Scan for the cell matching the given text and deliver its [X, Y] coordinate at center. 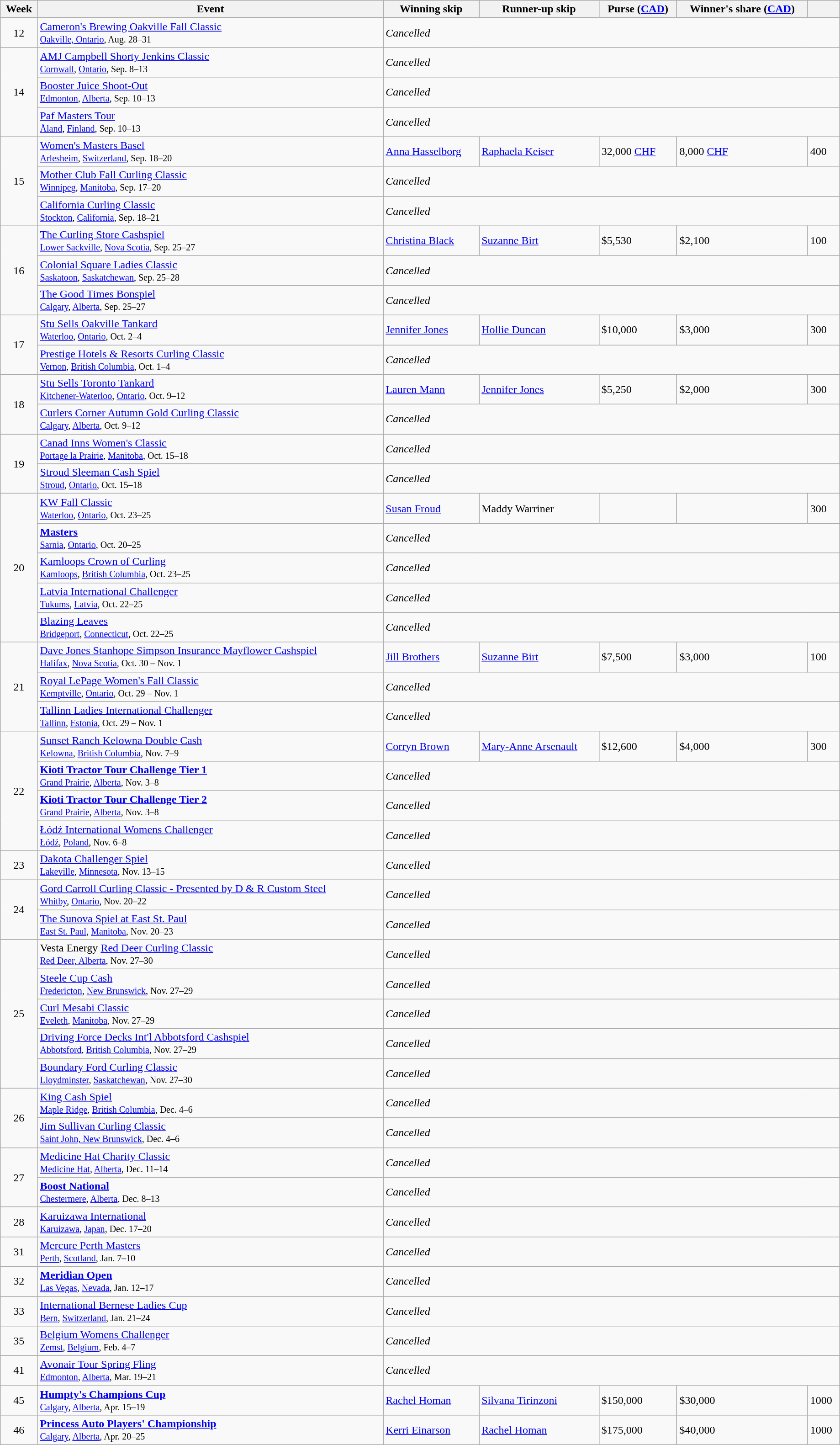
Stu Sells Oakville Tankard Waterloo, Ontario, Oct. 2–4 [210, 330]
Dave Jones Stanhope Simpson Insurance Mayflower Cashspiel Halifax, Nova Scotia, Oct. 30 – Nov. 1 [210, 657]
Tallinn Ladies International Challenger Tallinn, Estonia, Oct. 29 – Nov. 1 [210, 717]
Stu Sells Toronto Tankard Kitchener-Waterloo, Ontario, Oct. 9–12 [210, 389]
45 [19, 1400]
27 [19, 1177]
Belgium Womens Challenger Zemst, Belgium, Feb. 4–7 [210, 1341]
Kamloops Crown of Curling Kamloops, British Columbia, Oct. 23–25 [210, 568]
The Good Times Bonspiel Calgary, Alberta, Sep. 25–27 [210, 300]
$4,000 [742, 746]
Driving Force Decks Int'l Abbotsford Cashspiel Abbotsford, British Columbia, Nov. 27–29 [210, 1044]
Mary-Anne Arsenault [539, 746]
Maddy Warriner [539, 508]
Winner's share (CAD) [742, 9]
Gord Carroll Curling Classic - Presented by D & R Custom Steel Whitby, Ontario, Nov. 20–22 [210, 895]
35 [19, 1341]
Curl Mesabi Classic Eveleth, Manitoba, Nov. 27–29 [210, 1014]
Kioti Tractor Tour Challenge Tier 2 Grand Prairie, Alberta, Nov. 3–8 [210, 805]
14 [19, 92]
28 [19, 1222]
Dakota Challenger Spiel Lakeville, Minnesota, Nov. 13–15 [210, 866]
$30,000 [742, 1400]
Steele Cup Cash Fredericton, New Brunswick, Nov. 27–29 [210, 984]
Meridian Open Las Vegas, Nevada, Jan. 12–17 [210, 1281]
California Curling Classic Stockton, California, Sep. 18–21 [210, 211]
16 [19, 271]
Colonial Square Ladies Classic Saskatoon, Saskatchewan, Sep. 25–28 [210, 271]
Lauren Mann [431, 389]
Mercure Perth Masters Perth, Scotland, Jan. 7–10 [210, 1251]
$7,500 [638, 657]
$2,100 [742, 240]
26 [19, 1118]
Royal LePage Women's Fall Classic Kemptville, Ontario, Oct. 29 – Nov. 1 [210, 686]
31 [19, 1251]
$2,000 [742, 389]
Cameron's Brewing Oakville Fall Classic Oakville, Ontario, Aug. 28–31 [210, 33]
400 [824, 152]
17 [19, 345]
The Sunova Spiel at East St. Paul East St. Paul, Manitoba, Nov. 20–23 [210, 925]
Susan Froud [431, 508]
Jim Sullivan Curling Classic Saint John, New Brunswick, Dec. 4–6 [210, 1132]
$175,000 [638, 1430]
Vesta Energy Red Deer Curling Classic Red Deer, Alberta, Nov. 27–30 [210, 954]
Blazing Leaves Bridgeport, Connecticut, Oct. 22–25 [210, 627]
Boost National Chestermere, Alberta, Dec. 8–13 [210, 1192]
Boundary Ford Curling Classic Lloydminster, Saskatchewan, Nov. 27–30 [210, 1073]
Masters Sarnia, Ontario, Oct. 20–25 [210, 538]
33 [19, 1311]
Booster Juice Shoot-Out Edmonton, Alberta, Sep. 10–13 [210, 92]
8,000 CHF [742, 152]
Canad Inns Women's Classic Portage la Prairie, Manitoba, Oct. 15–18 [210, 449]
Mother Club Fall Curling Classic Winnipeg, Manitoba, Sep. 17–20 [210, 181]
King Cash Spiel Maple Ridge, British Columbia, Dec. 4–6 [210, 1103]
19 [19, 464]
Łódź International Womens Challenger Łódź, Poland, Nov. 6–8 [210, 835]
Anna Hasselborg [431, 152]
Silvana Tirinzoni [539, 1400]
Week [19, 9]
Raphaela Keiser [539, 152]
15 [19, 181]
Kioti Tractor Tour Challenge Tier 1 Grand Prairie, Alberta, Nov. 3–8 [210, 776]
$40,000 [742, 1430]
Hollie Duncan [539, 330]
Latvia International Challenger Tukums, Latvia, Oct. 22–25 [210, 598]
24 [19, 910]
Sunset Ranch Kelowna Double Cash Kelowna, British Columbia, Nov. 7–9 [210, 746]
Prestige Hotels & Resorts Curling Classic Vernon, British Columbia, Oct. 1–4 [210, 359]
Runner-up skip [539, 9]
22 [19, 791]
Medicine Hat Charity Classic Medicine Hat, Alberta, Dec. 11–14 [210, 1163]
$10,000 [638, 330]
12 [19, 33]
Winning skip [431, 9]
Stroud Sleeman Cash Spiel Stroud, Ontario, Oct. 15–18 [210, 479]
Corryn Brown [431, 746]
23 [19, 866]
KW Fall Classic Waterloo, Ontario, Oct. 23–25 [210, 508]
The Curling Store Cashspiel Lower Sackville, Nova Scotia, Sep. 25–27 [210, 240]
Event [210, 9]
20 [19, 568]
Jill Brothers [431, 657]
32,000 CHF [638, 152]
18 [19, 404]
$5,250 [638, 389]
AMJ Campbell Shorty Jenkins Classic Cornwall, Ontario, Sep. 8–13 [210, 62]
Humpty's Champions Cup Calgary, Alberta, Apr. 15–19 [210, 1400]
Women's Masters Basel Arlesheim, Switzerland, Sep. 18–20 [210, 152]
Christina Black [431, 240]
Karuizawa International Karuizawa, Japan, Dec. 17–20 [210, 1222]
21 [19, 686]
41 [19, 1371]
$150,000 [638, 1400]
Avonair Tour Spring Fling Edmonton, Alberta, Mar. 19–21 [210, 1371]
32 [19, 1281]
Purse (CAD) [638, 9]
Princess Auto Players' Championship Calgary, Alberta, Apr. 20–25 [210, 1430]
46 [19, 1430]
Paf Masters Tour Åland, Finland, Sep. 10–13 [210, 122]
25 [19, 1014]
$5,530 [638, 240]
International Bernese Ladies Cup Bern, Switzerland, Jan. 21–24 [210, 1311]
$12,600 [638, 746]
Curlers Corner Autumn Gold Curling Classic Calgary, Alberta, Oct. 9–12 [210, 420]
Kerri Einarson [431, 1430]
